Return [X, Y] of the center of cell containing provided text 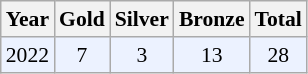
13 [212, 55]
28 [278, 55]
3 [142, 55]
7 [82, 55]
Silver [142, 19]
Year [28, 19]
Bronze [212, 19]
Total [278, 19]
Gold [82, 19]
2022 [28, 55]
